Detect which cell encompasses the target text, then output its (X, Y) center coordinate. 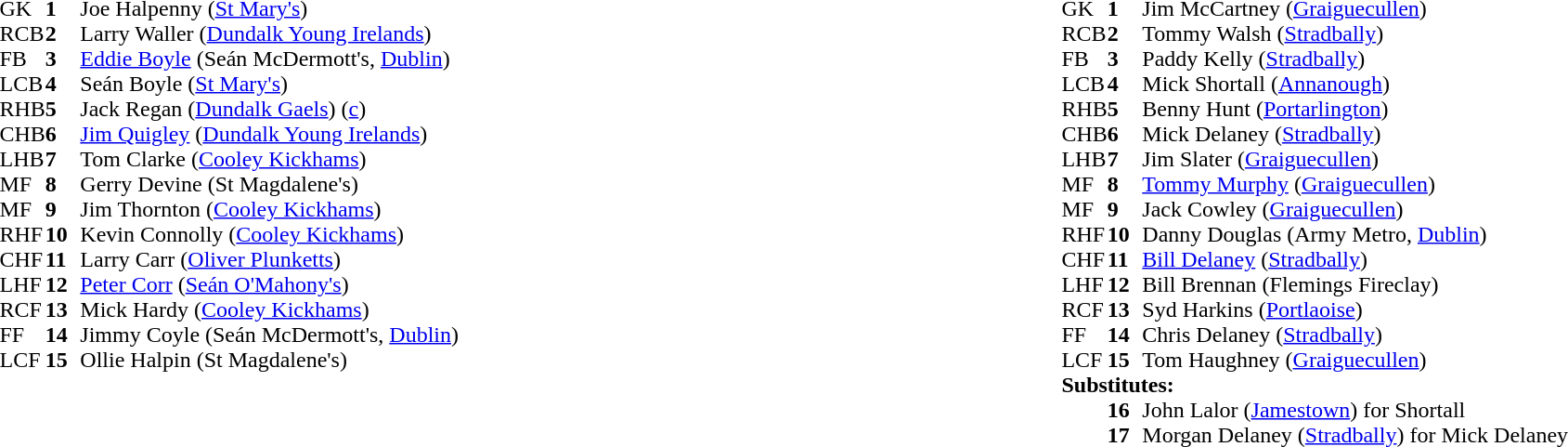
Eddie Boyle (Seán McDermott's, Dublin) (269, 59)
Tommy Walsh (Stradbally) (1355, 33)
Jack Regan (Dundalk Gaels) (c) (269, 110)
Substitutes: (1315, 385)
Chris Delaney (Stradbally) (1355, 335)
Larry Waller (Dundalk Young Irelands) (269, 33)
Mick Shortall (Annanough) (1355, 84)
Jim Thornton (Cooley Kickhams) (269, 210)
John Lalor (Jamestown) for Shortall (1355, 411)
Bill Brennan (Flemings Fireclay) (1355, 284)
Kevin Connolly (Cooley Kickhams) (269, 234)
Tom Clarke (Cooley Kickhams) (269, 160)
Tommy Murphy (Graiguecullen) (1355, 184)
Syd Harkins (Portlaoise) (1355, 310)
Jimmy Coyle (Seán McDermott's, Dublin) (269, 335)
Seán Boyle (St Mary's) (269, 84)
17 (1125, 435)
Benny Hunt (Portarlington) (1355, 110)
Tom Haughney (Graiguecullen) (1355, 361)
Peter Corr (Seán O'Mahony's) (269, 284)
Gerry Devine (St Magdalene's) (269, 184)
Jack Cowley (Graiguecullen) (1355, 210)
16 (1125, 411)
Bill Delaney (Stradbally) (1355, 260)
Mick Delaney (Stradbally) (1355, 134)
Mick Hardy (Cooley Kickhams) (269, 310)
Paddy Kelly (Stradbally) (1355, 59)
Morgan Delaney (Stradbally) for Mick Delaney (1355, 435)
Ollie Halpin (St Magdalene's) (269, 361)
Jim Slater (Graiguecullen) (1355, 160)
Jim Quigley (Dundalk Young Irelands) (269, 134)
Danny Douglas (Army Metro, Dublin) (1355, 234)
Larry Carr (Oliver Plunketts) (269, 260)
